Output the (X, Y) coordinate of the center of the cell containing the given text.  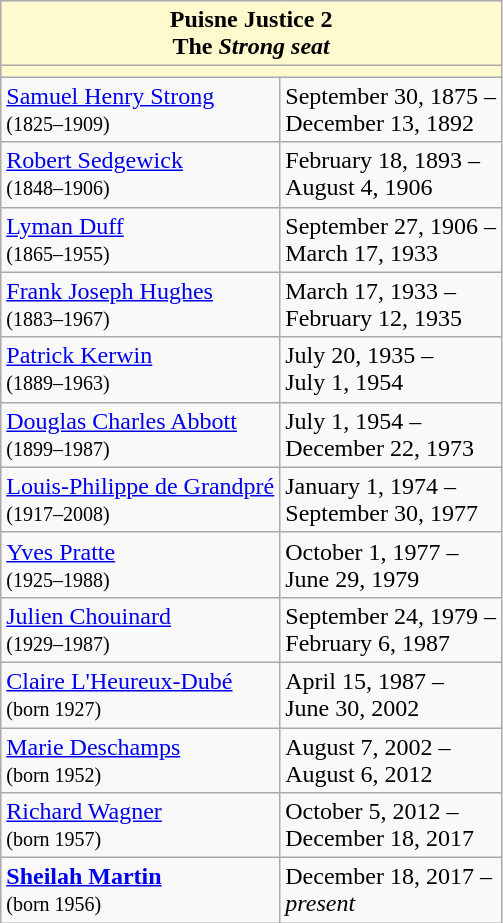
Douglas Charles Abbott(1899–1987) (140, 434)
July 1, 1954 – December 22, 1973 (391, 434)
Louis-Philippe de Grandpré(1917–2008) (140, 500)
February 18, 1893 – August 4, 1906 (391, 174)
Lyman Duff(1865–1955) (140, 240)
Claire L'Heureux-Dubé(born 1927) (140, 694)
April 15, 1987 – June 30, 2002 (391, 694)
September 24, 1979 – February 6, 1987 (391, 630)
Samuel Henry Strong(1825–1909) (140, 110)
March 17, 1933 – February 12, 1935 (391, 304)
Richard Wagner(born 1957) (140, 826)
September 30, 1875 – December 13, 1892 (391, 110)
Patrick Kerwin(1889–1963) (140, 370)
August 7, 2002 – August 6, 2012 (391, 760)
October 1, 1977 – June 29, 1979 (391, 564)
Frank Joseph Hughes(1883–1967) (140, 304)
July 20, 1935 – July 1, 1954 (391, 370)
Robert Sedgewick(1848–1906) (140, 174)
October 5, 2012 – December 18, 2017 (391, 826)
Sheilah Martin(born 1956) (140, 890)
Marie Deschamps(born 1952) (140, 760)
Julien Chouinard(1929–1987) (140, 630)
September 27, 1906 – March 17, 1933 (391, 240)
Yves Pratte(1925–1988) (140, 564)
December 18, 2017 – present (391, 890)
Puisne Justice 2The Strong seat (252, 34)
January 1, 1974 – September 30, 1977 (391, 500)
